From the cell containing the given text, extract its center point as (x, y) coordinate. 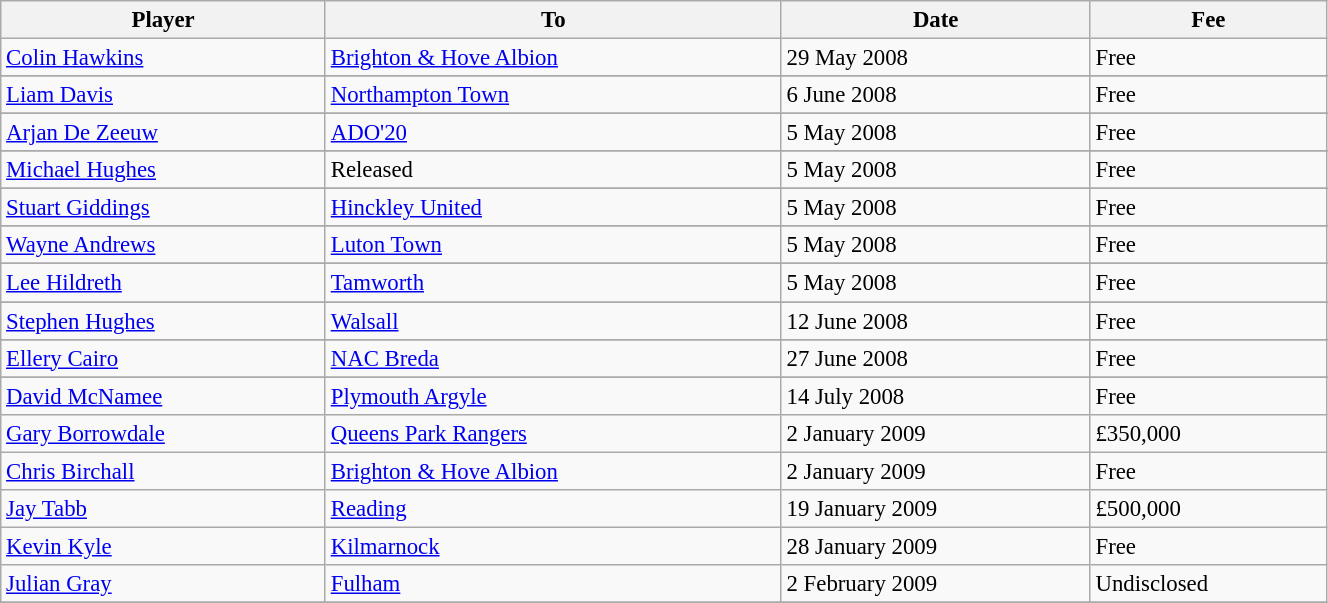
NAC Breda (553, 358)
29 May 2008 (936, 58)
Ellery Cairo (164, 358)
Liam Davis (164, 95)
Stephen Hughes (164, 321)
Reading (553, 509)
Fee (1208, 20)
Hinckley United (553, 208)
Luton Town (553, 245)
Kevin Kyle (164, 546)
Player (164, 20)
14 July 2008 (936, 396)
12 June 2008 (936, 321)
27 June 2008 (936, 358)
Gary Borrowdale (164, 433)
19 January 2009 (936, 509)
Kilmarnock (553, 546)
Julian Gray (164, 584)
£350,000 (1208, 433)
28 January 2009 (936, 546)
2 February 2009 (936, 584)
Walsall (553, 321)
Arjan De Zeeuw (164, 133)
£500,000 (1208, 509)
Chris Birchall (164, 471)
To (553, 20)
Tamworth (553, 283)
Colin Hawkins (164, 58)
ADO'20 (553, 133)
Plymouth Argyle (553, 396)
Jay Tabb (164, 509)
Queens Park Rangers (553, 433)
Date (936, 20)
Undisclosed (1208, 584)
Lee Hildreth (164, 283)
6 June 2008 (936, 95)
Michael Hughes (164, 170)
Wayne Andrews (164, 245)
Released (553, 170)
David McNamee (164, 396)
Stuart Giddings (164, 208)
Northampton Town (553, 95)
Fulham (553, 584)
